Capture the cell that displays the provided text and extract its (X, Y) central coordinate. 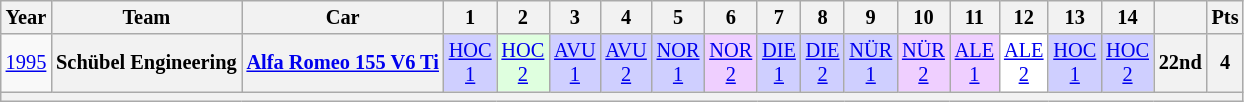
DIE2 (823, 63)
NOR2 (730, 63)
5 (678, 17)
Car (343, 17)
ALE2 (1024, 63)
14 (1128, 17)
6 (730, 17)
7 (779, 17)
13 (1074, 17)
1 (470, 17)
DIE1 (779, 63)
10 (924, 17)
Year (26, 17)
2 (524, 17)
Team (146, 17)
Schübel Engineering (146, 63)
11 (974, 17)
ALE1 (974, 63)
NOR1 (678, 63)
Pts (1226, 17)
Alfa Romeo 155 V6 Ti (343, 63)
3 (574, 17)
8 (823, 17)
NÜR2 (924, 63)
AVU2 (626, 63)
12 (1024, 17)
1995 (26, 63)
9 (870, 17)
NÜR1 (870, 63)
AVU1 (574, 63)
22nd (1180, 63)
